Provide the [X, Y] coordinate of the cell's center where the given text is located.  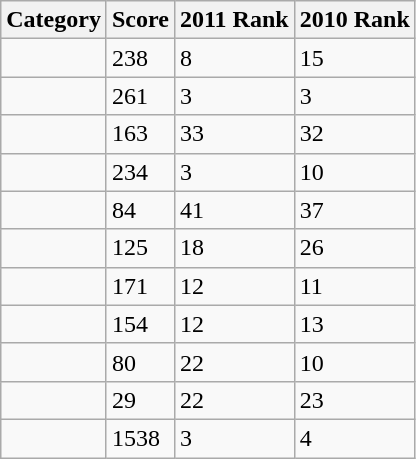
32 [354, 134]
33 [234, 134]
15 [354, 58]
163 [140, 134]
1538 [140, 438]
18 [234, 248]
29 [140, 400]
23 [354, 400]
171 [140, 286]
84 [140, 210]
238 [140, 58]
234 [140, 172]
Score [140, 20]
261 [140, 96]
8 [234, 58]
80 [140, 362]
11 [354, 286]
2010 Rank [354, 20]
4 [354, 438]
26 [354, 248]
Category [54, 20]
154 [140, 324]
125 [140, 248]
13 [354, 324]
2011 Rank [234, 20]
41 [234, 210]
37 [354, 210]
